Pinpoint the cell where the given text exists, returning its [X, Y] midpoint coordinate. 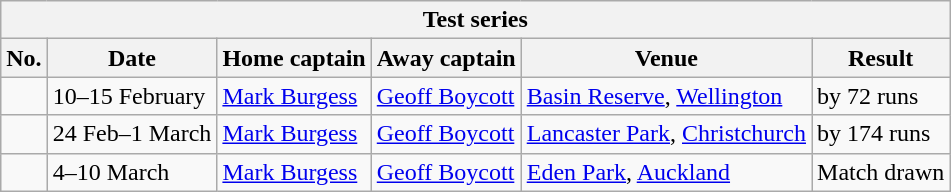
Match drawn [881, 172]
Result [881, 58]
4–10 March [132, 172]
Lancaster Park, Christchurch [666, 134]
24 Feb–1 March [132, 134]
Home captain [294, 58]
Date [132, 58]
No. [24, 58]
Test series [476, 20]
by 174 runs [881, 134]
Away captain [446, 58]
Venue [666, 58]
10–15 February [132, 96]
Eden Park, Auckland [666, 172]
by 72 runs [881, 96]
Basin Reserve, Wellington [666, 96]
